Capture the cell that displays the provided text and extract its (x, y) central coordinate. 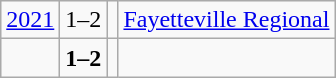
2021 (30, 20)
Fayetteville Regional (226, 20)
